From the cell containing the given text, extract its center point as (X, Y) coordinate. 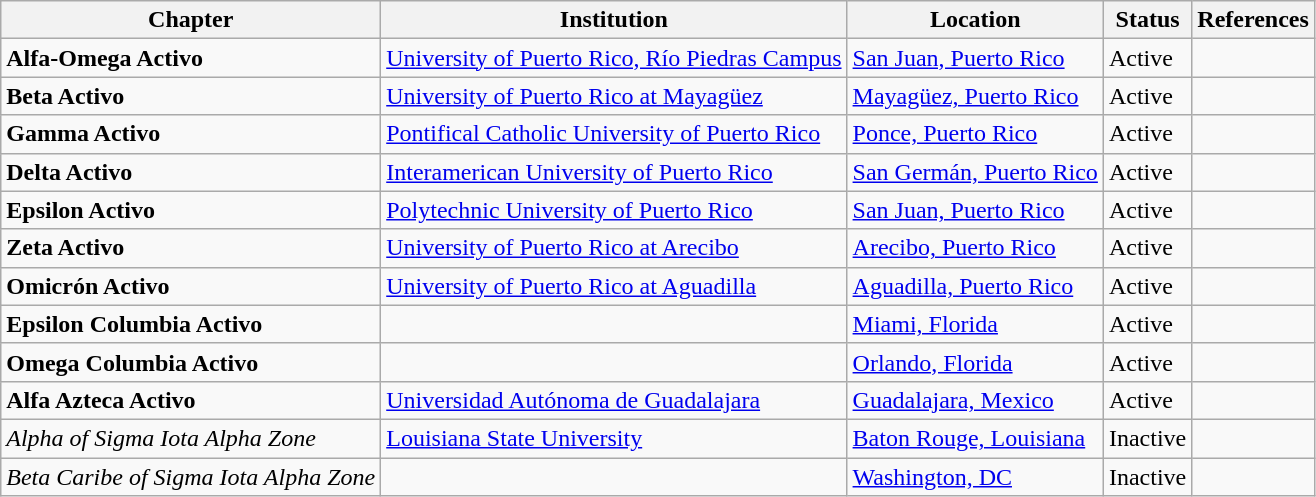
Washington, DC (975, 477)
Orlando, Florida (975, 362)
Miami, Florida (975, 324)
Alfa-Omega Activo (191, 58)
Baton Rouge, Louisiana (975, 438)
Omicrón Activo (191, 286)
Alpha of Sigma Iota Alpha Zone (191, 438)
Institution (614, 20)
Chapter (191, 20)
References (1254, 20)
Epsilon Activo (191, 210)
University of Puerto Rico at Arecibo (614, 248)
Beta Caribe of Sigma Iota Alpha Zone (191, 477)
Beta Activo (191, 96)
Aguadilla, Puerto Rico (975, 286)
Delta Activo (191, 172)
Zeta Activo (191, 248)
Polytechnic University of Puerto Rico (614, 210)
Arecibo, Puerto Rico (975, 248)
Epsilon Columbia Activo (191, 324)
Mayagüez, Puerto Rico (975, 96)
Status (1147, 20)
Pontifical Catholic University of Puerto Rico (614, 134)
Alfa Azteca Activo (191, 400)
Interamerican University of Puerto Rico (614, 172)
Omega Columbia Activo (191, 362)
Guadalajara, Mexico (975, 400)
San Germán, Puerto Rico (975, 172)
Louisiana State University (614, 438)
University of Puerto Rico at Aguadilla (614, 286)
Ponce, Puerto Rico (975, 134)
Universidad Autónoma de Guadalajara (614, 400)
University of Puerto Rico at Mayagüez (614, 96)
Location (975, 20)
Gamma Activo (191, 134)
University of Puerto Rico, Río Piedras Campus (614, 58)
